For the text-containing cell, return its midpoint in (x, y) coordinate format. 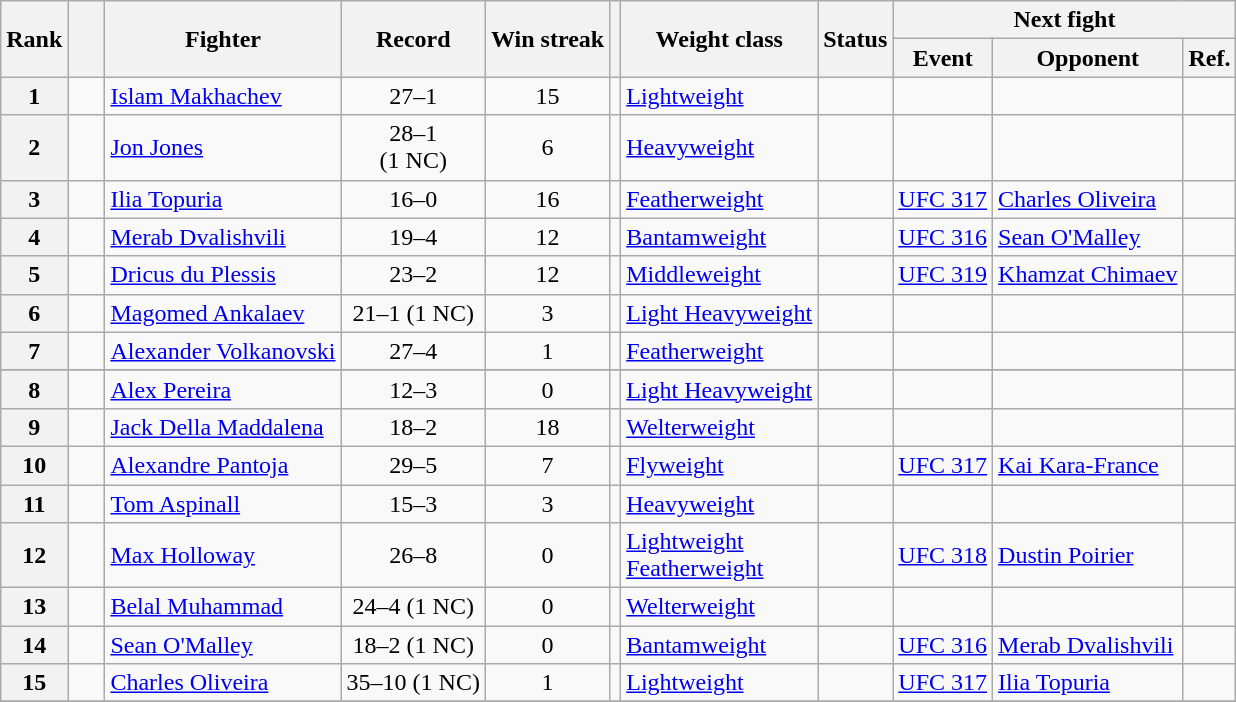
Status (856, 39)
16–0 (413, 199)
24–4 (1 NC) (413, 607)
29–5 (413, 465)
Middleweight (720, 275)
28–1(1 NC) (413, 148)
13 (34, 607)
Fighter (223, 39)
Dustin Poirier (1088, 556)
Opponent (1088, 58)
Event (943, 58)
Tom Aspinall (223, 503)
Next fight (1064, 20)
19–4 (413, 237)
23–2 (413, 275)
Max Holloway (223, 556)
26–8 (413, 556)
Record (413, 39)
18–2 (413, 427)
Win streak (547, 39)
Weight class (720, 39)
27–4 (413, 351)
14 (34, 645)
18 (547, 427)
LightweightFeatherweight (720, 556)
9 (34, 427)
Dricus du Plessis (223, 275)
UFC 319 (943, 275)
11 (34, 503)
5 (34, 275)
Kai Kara-France (1088, 465)
UFC 318 (943, 556)
18–2 (1 NC) (413, 645)
21–1 (1 NC) (413, 313)
Flyweight (720, 465)
Alexander Volkanovski (223, 351)
27–1 (413, 96)
Ref. (1210, 58)
Belal Muhammad (223, 607)
12–3 (413, 389)
Khamzat Chimaev (1088, 275)
Rank (34, 39)
15–3 (413, 503)
35–10 (1 NC) (413, 683)
4 (34, 237)
8 (34, 389)
Jon Jones (223, 148)
Alex Pereira (223, 389)
16 (547, 199)
2 (34, 148)
10 (34, 465)
Islam Makhachev (223, 96)
Alexandre Pantoja (223, 465)
Jack Della Maddalena (223, 427)
Magomed Ankalaev (223, 313)
